Provide the [X, Y] coordinate of the cell's center where the given text is located.  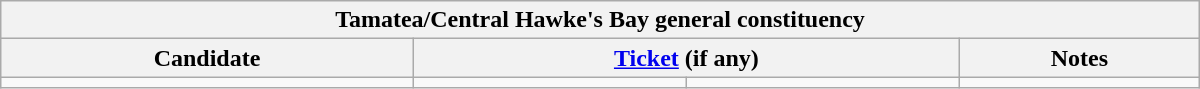
Ticket (if any) [686, 58]
Candidate [207, 58]
Notes [1080, 58]
Tamatea/Central Hawke's Bay general constituency [600, 20]
